Return [x, y] of the center of cell containing provided text 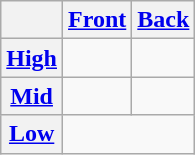
High [32, 58]
Mid [32, 96]
Low [32, 134]
Back [164, 20]
Front [98, 20]
